From the cell containing the given text, extract its center point as (X, Y) coordinate. 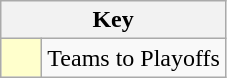
Key (114, 20)
Teams to Playoffs (134, 58)
